Pinpoint the cell where the given text exists, returning its (x, y) midpoint coordinate. 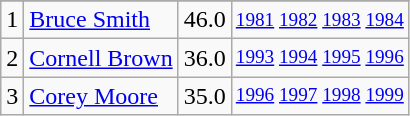
35.0 (204, 96)
46.0 (204, 20)
2 (12, 58)
1996 1997 1998 1999 (320, 96)
3 (12, 96)
1 (12, 20)
Corey Moore (101, 96)
36.0 (204, 58)
1981 1982 1983 1984 (320, 20)
1993 1994 1995 1996 (320, 58)
Bruce Smith (101, 20)
Cornell Brown (101, 58)
